Return the [X, Y] coordinate for the center point of the cell that contains the specified text.  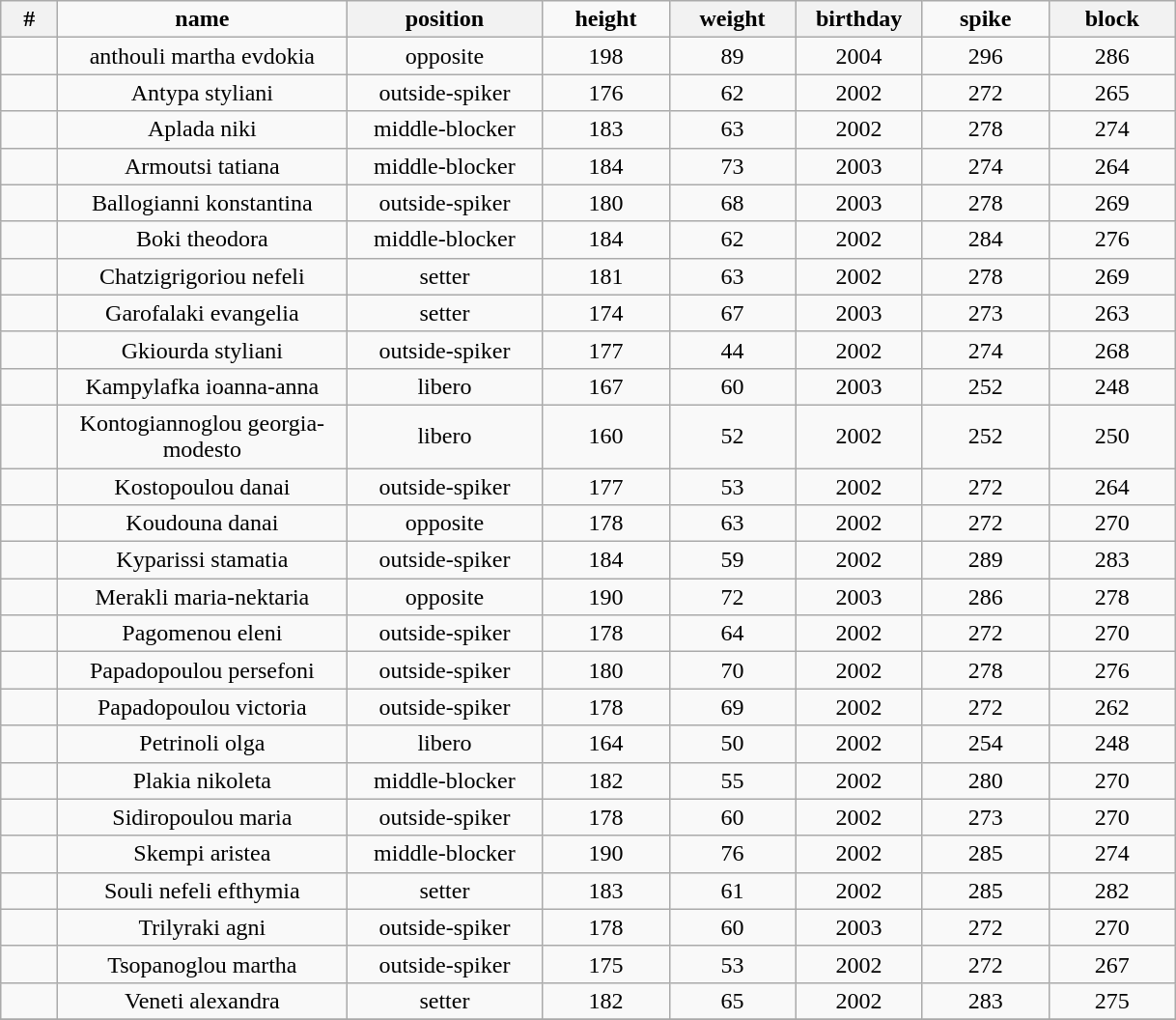
176 [606, 93]
67 [732, 313]
164 [606, 744]
250 [1112, 437]
Petrinoli olga [203, 744]
Antypa styliani [203, 93]
Pagomenou eleni [203, 634]
69 [732, 707]
weight [732, 19]
181 [606, 276]
position [444, 19]
61 [732, 891]
284 [985, 240]
Gkiourda styliani [203, 350]
268 [1112, 350]
280 [985, 780]
height [606, 19]
64 [732, 634]
44 [732, 350]
birthday [859, 19]
Armoutsi tatiana [203, 166]
55 [732, 780]
Tsopanoglou martha [203, 964]
52 [732, 437]
175 [606, 964]
73 [732, 166]
Koudouna danai [203, 524]
Chatzigrigoriou nefeli [203, 276]
Ballogianni konstantina [203, 203]
Kyparissi stamatia [203, 560]
Souli nefeli efthymia [203, 891]
198 [606, 56]
Skempi aristea [203, 854]
anthouli martha evdokia [203, 56]
76 [732, 854]
Kontogiannoglou georgia-modesto [203, 437]
70 [732, 670]
282 [1112, 891]
167 [606, 386]
65 [732, 1001]
Merakli maria-nektaria [203, 597]
Garofalaki evangelia [203, 313]
block [1112, 19]
50 [732, 744]
Kampylafka ioanna-anna [203, 386]
68 [732, 203]
# [29, 19]
254 [985, 744]
275 [1112, 1001]
59 [732, 560]
Sidiropoulou maria [203, 817]
Trilyraki agni [203, 927]
262 [1112, 707]
Boki theodora [203, 240]
174 [606, 313]
296 [985, 56]
160 [606, 437]
spike [985, 19]
Papadopoulou victoria [203, 707]
267 [1112, 964]
2004 [859, 56]
Aplada niki [203, 129]
Veneti alexandra [203, 1001]
89 [732, 56]
Plakia nikoleta [203, 780]
Kostopoulou danai [203, 486]
72 [732, 597]
263 [1112, 313]
name [203, 19]
265 [1112, 93]
Papadopoulou persefoni [203, 670]
289 [985, 560]
